Return the [x, y] coordinate for the center point of the cell that contains the specified text.  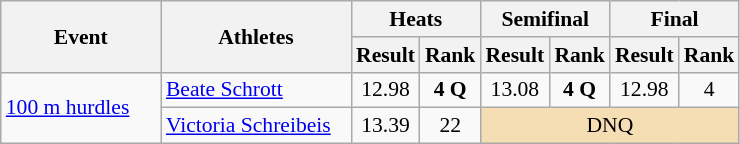
Final [674, 19]
4 [710, 90]
Beate Schrott [256, 90]
Heats [416, 19]
DNQ [610, 126]
Semifinal [544, 19]
22 [450, 126]
Athletes [256, 36]
100 m hurdles [81, 108]
13.08 [514, 90]
Event [81, 36]
13.39 [386, 126]
Victoria Schreibeis [256, 126]
